Determine the (X, Y) coordinate at the center of the cell enclosing the given text.  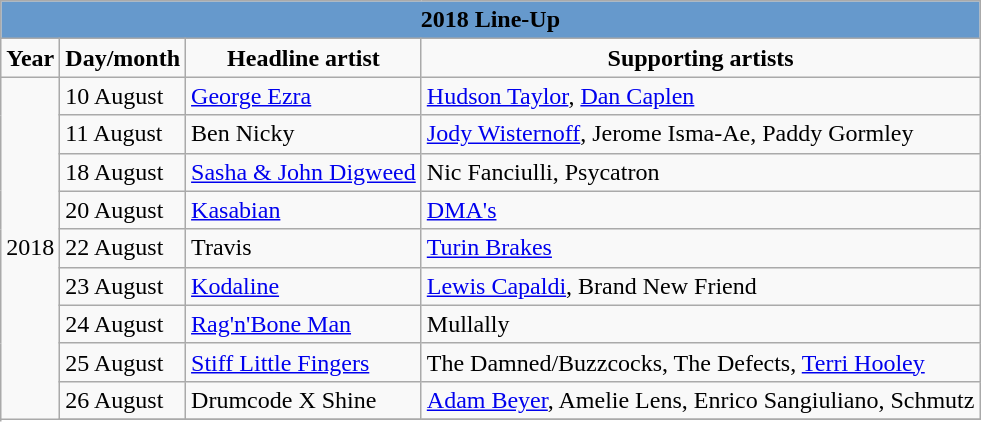
10 August (123, 96)
Adam Beyer, Amelie Lens, Enrico Sangiuliano, Schmutz (700, 400)
Kasabian (304, 210)
Kodaline (304, 286)
Sasha & John Digweed (304, 172)
26 August (123, 400)
24 August (123, 324)
DMA's (700, 210)
Nic Fanciulli, Psycatron (700, 172)
23 August (123, 286)
Drumcode X Shine (304, 400)
Stiff Little Fingers (304, 362)
2018 Line-Up (490, 20)
Rag'n'Bone Man (304, 324)
The Damned/Buzzcocks, The Defects, Terri Hooley (700, 362)
25 August (123, 362)
Mullally (700, 324)
Jody Wisternoff, Jerome Isma-Ae, Paddy Gormley (700, 134)
22 August (123, 248)
Headline artist (304, 58)
Ben Nicky (304, 134)
Travis (304, 248)
20 August (123, 210)
18 August (123, 172)
Lewis Capaldi, Brand New Friend (700, 286)
Hudson Taylor, Dan Caplen (700, 96)
Year (30, 58)
George Ezra (304, 96)
11 August (123, 134)
2018 (30, 248)
Supporting artists (700, 58)
Turin Brakes (700, 248)
Day/month (123, 58)
